Pinpoint the cell where the given text exists, returning its [x, y] midpoint coordinate. 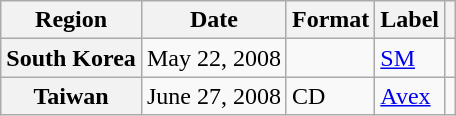
CD [330, 96]
Format [330, 20]
SM [410, 58]
Date [214, 20]
May 22, 2008 [214, 58]
June 27, 2008 [214, 96]
Taiwan [72, 96]
Region [72, 20]
Label [410, 20]
South Korea [72, 58]
Avex [410, 96]
